Return the (X, Y) coordinate for the center point of the cell that contains the specified text.  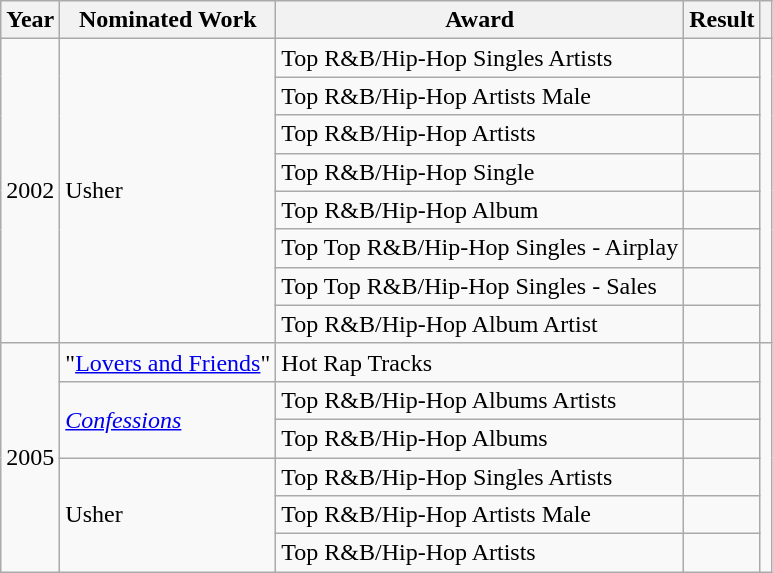
Result (722, 20)
Award (480, 20)
Top R&B/Hip-Hop Album Artist (480, 324)
Top Top R&B/Hip-Hop Singles - Airplay (480, 248)
Hot Rap Tracks (480, 362)
"Lovers and Friends" (168, 362)
Top R&B/Hip-Hop Album (480, 210)
Year (30, 20)
Top R&B/Hip-Hop Albums Artists (480, 400)
Confessions (168, 419)
Top Top R&B/Hip-Hop Singles - Sales (480, 286)
Nominated Work (168, 20)
2002 (30, 191)
Top R&B/Hip-Hop Albums (480, 438)
Top R&B/Hip-Hop Single (480, 172)
2005 (30, 457)
